Return the [x, y] coordinate for the center point of the cell that contains the specified text.  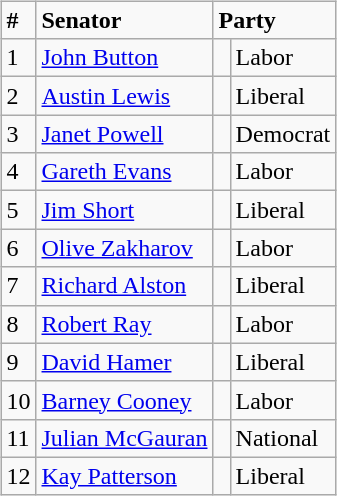
3 [18, 134]
Robert Ray [124, 324]
10 [18, 400]
Party [274, 20]
6 [18, 248]
Democrat [283, 134]
National [283, 438]
Olive Zakharov [124, 248]
Julian McGauran [124, 438]
9 [18, 362]
Gareth Evans [124, 172]
2 [18, 96]
Barney Cooney [124, 400]
David Hamer [124, 362]
Austin Lewis [124, 96]
# [18, 20]
Richard Alston [124, 286]
Senator [124, 20]
Kay Patterson [124, 476]
7 [18, 286]
5 [18, 210]
Janet Powell [124, 134]
11 [18, 438]
4 [18, 172]
12 [18, 476]
Jim Short [124, 210]
1 [18, 58]
John Button [124, 58]
8 [18, 324]
